Detect which cell encompasses the target text, then output its (X, Y) center coordinate. 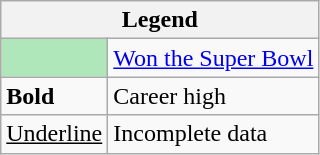
Underline (54, 134)
Career high (214, 96)
Won the Super Bowl (214, 58)
Incomplete data (214, 134)
Legend (160, 20)
Bold (54, 96)
